Output the [x, y] coordinate of the center of the cell containing the given text.  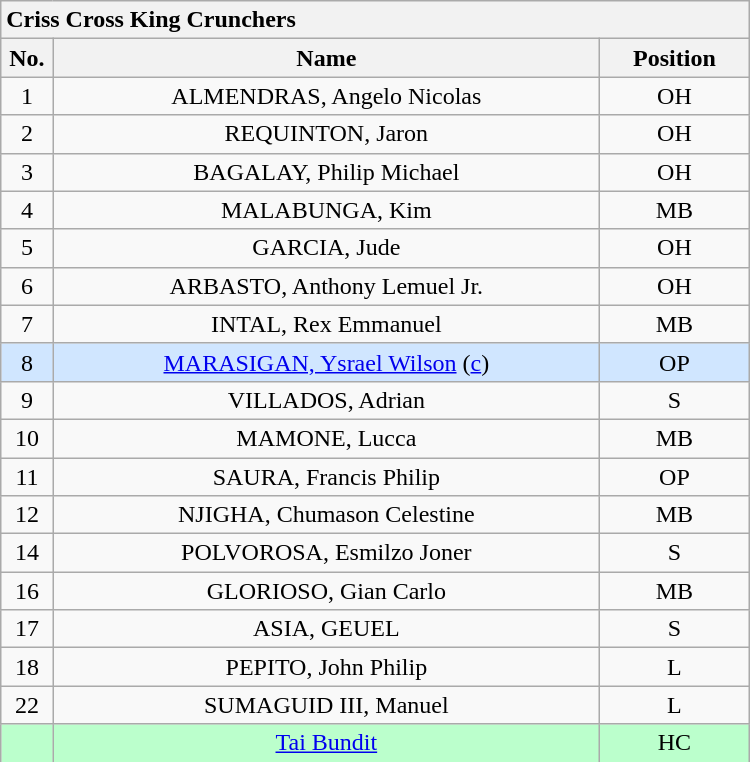
POLVOROSA, Esmilzo Joner [326, 553]
9 [27, 400]
16 [27, 591]
Position [675, 58]
GLORIOSO, Gian Carlo [326, 591]
No. [27, 58]
INTAL, Rex Emmanuel [326, 324]
7 [27, 324]
18 [27, 667]
Criss Cross King Crunchers [375, 20]
10 [27, 438]
8 [27, 362]
Tai Bundit [326, 743]
11 [27, 477]
22 [27, 705]
NJIGHA, Chumason Celestine [326, 515]
REQUINTON, Jaron [326, 134]
ARBASTO, Anthony Lemuel Jr. [326, 286]
14 [27, 553]
6 [27, 286]
1 [27, 96]
PEPITO, John Philip [326, 667]
VILLADOS, Adrian [326, 400]
ALMENDRAS, Angelo Nicolas [326, 96]
MALABUNGA, Kim [326, 210]
12 [27, 515]
BAGALAY, Philip Michael [326, 172]
MAMONE, Lucca [326, 438]
5 [27, 248]
SUMAGUID III, Manuel [326, 705]
4 [27, 210]
ASIA, GEUEL [326, 629]
GARCIA, Jude [326, 248]
17 [27, 629]
2 [27, 134]
SAURA, Francis Philip [326, 477]
HC [675, 743]
3 [27, 172]
Name [326, 58]
MARASIGAN, Ysrael Wilson (c) [326, 362]
